Return [X, Y] of the center of cell containing provided text 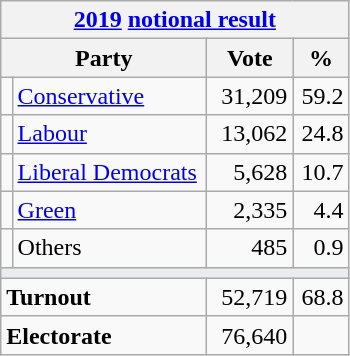
0.9 [321, 248]
59.2 [321, 96]
Turnout [104, 297]
Electorate [104, 335]
% [321, 58]
Green [110, 210]
2,335 [250, 210]
10.7 [321, 172]
68.8 [321, 297]
Vote [250, 58]
2019 notional result [175, 20]
Others [110, 248]
Liberal Democrats [110, 172]
485 [250, 248]
76,640 [250, 335]
52,719 [250, 297]
31,209 [250, 96]
Labour [110, 134]
4.4 [321, 210]
13,062 [250, 134]
5,628 [250, 172]
24.8 [321, 134]
Conservative [110, 96]
Party [104, 58]
